Detect which cell encompasses the target text, then output its (x, y) center coordinate. 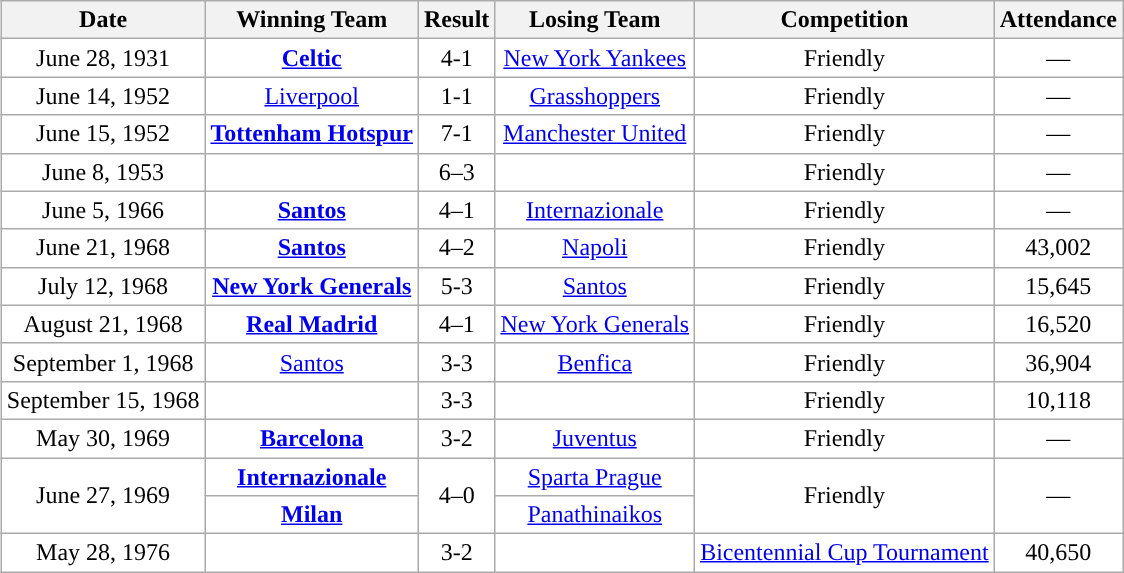
6–3 (456, 172)
Sparta Prague (595, 477)
43,002 (1058, 248)
June 5, 1966 (103, 210)
June 15, 1952 (103, 134)
Milan (312, 515)
Barcelona (312, 438)
1-1 (456, 96)
10,118 (1058, 400)
Celtic (312, 58)
June 8, 1953 (103, 172)
September 1, 1968 (103, 362)
Napoli (595, 248)
Result (456, 20)
Losing Team (595, 20)
5-3 (456, 286)
Date (103, 20)
Liverpool (312, 96)
16,520 (1058, 324)
Tottenham Hotspur (312, 134)
September 15, 1968 (103, 400)
June 27, 1969 (103, 496)
June 21, 1968 (103, 248)
36,904 (1058, 362)
7-1 (456, 134)
May 28, 1976 (103, 553)
4-1 (456, 58)
40,650 (1058, 553)
Panathinaikos (595, 515)
Benfica (595, 362)
August 21, 1968 (103, 324)
Real Madrid (312, 324)
Attendance (1058, 20)
June 28, 1931 (103, 58)
New York Yankees (595, 58)
4–0 (456, 496)
Grasshoppers (595, 96)
4–2 (456, 248)
June 14, 1952 (103, 96)
15,645 (1058, 286)
Competition (845, 20)
Bicentennial Cup Tournament (845, 553)
July 12, 1968 (103, 286)
Manchester United (595, 134)
Winning Team (312, 20)
Juventus (595, 438)
May 30, 1969 (103, 438)
